Return (X, Y) of the center of cell containing provided text 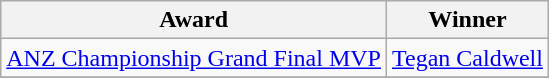
Tegan Caldwell (467, 58)
Winner (467, 20)
Award (194, 20)
ANZ Championship Grand Final MVP (194, 58)
